Return [X, Y] of the center of cell containing provided text 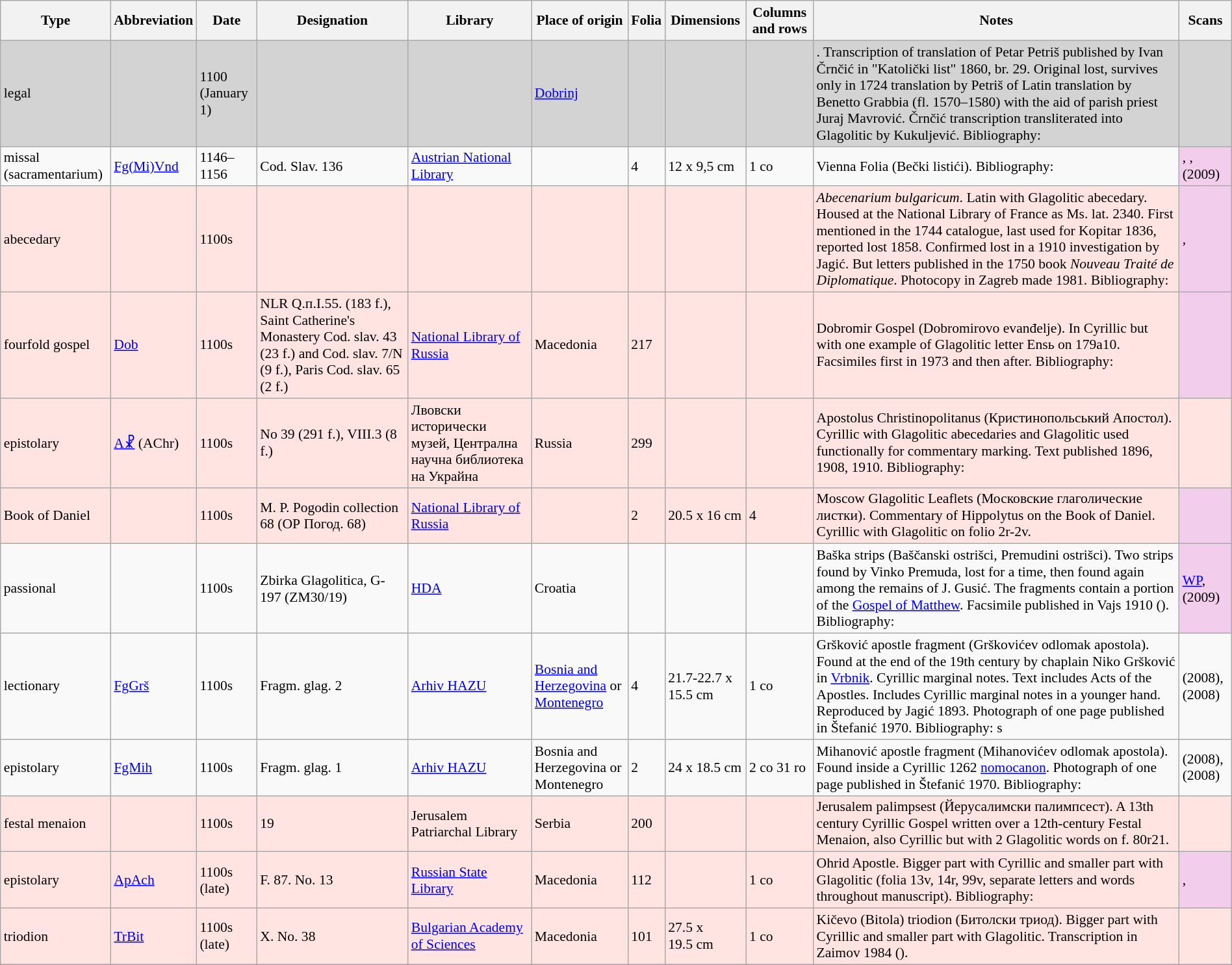
Columns and rows [780, 21]
1146–1156 [226, 166]
festal menaion [56, 824]
F. 87. No. 13 [332, 880]
triodion [56, 937]
12 x 9,5 cm [706, 166]
299 [646, 443]
Folia [646, 21]
1100 (January 1) [226, 94]
Croatia [580, 589]
Vienna Folia (Bečki listići). Bibliography: [997, 166]
27.5 x 19.5 cm [706, 937]
Russia [580, 443]
Designation [332, 21]
fourfold gospel [56, 346]
24 x 18.5 cm [706, 768]
Fragm. glag. 1 [332, 768]
Austrian National Library [470, 166]
WP, (2009) [1206, 589]
TrBit [153, 937]
passional [56, 589]
M. P. Pogodin collection 68 (ОР Погод. 68) [332, 516]
Dob [153, 346]
Лвовски исторически музей, Централна научна библиотека на Украйна [470, 443]
217 [646, 346]
lectionary [56, 686]
Cod. Slav. 136 [332, 166]
No 39 (291 f.), VIII.3 (8 f.) [332, 443]
HDA [470, 589]
abecedary [56, 239]
ApAch [153, 880]
, , (2009) [1206, 166]
Serbia [580, 824]
Library [470, 21]
missal (sacramentarium) [56, 166]
21.7-22.7 x 15.5 cm [706, 686]
20.5 x 16 cm [706, 516]
2 co 31 ro [780, 768]
Type [56, 21]
Book of Daniel [56, 516]
A☧ (AChr) [153, 443]
112 [646, 880]
19 [332, 824]
Place of origin [580, 21]
101 [646, 937]
Russian State Library [470, 880]
Zbirka Glagolitica, G-197 (ZM30/19) [332, 589]
Jerusalem Patriarchal Library [470, 824]
Kičevo (Bitola) triodion (Битолски триод). Bigger part with Cyrillic and smaller part with Glagolitic. Transcription in Zaimov 1984 (). [997, 937]
FgMih [153, 768]
NLR Q.п.I.55. (183 f.), Saint Catherine's Monastery Cod. slav. 43 (23 f.) and Cod. slav. 7/N (9 f.), Paris Cod. slav. 65 (2 f.) [332, 346]
FgGrš [153, 686]
Fragm. glag. 2 [332, 686]
200 [646, 824]
Notes [997, 21]
Abbreviation [153, 21]
Fg(Mi)Vnd [153, 166]
X. No. 38 [332, 937]
Scans [1206, 21]
Bulgarian Academy of Sciences [470, 937]
Dobrinj [580, 94]
Date [226, 21]
Dimensions [706, 21]
legal [56, 94]
